Return the [x, y] coordinate for the center point of the cell that contains the specified text.  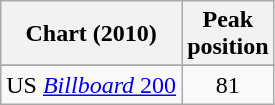
Chart (2010) [92, 34]
US Billboard 200 [92, 85]
Peakposition [228, 34]
81 [228, 85]
